Return the [X, Y] coordinate for the center point of the cell that contains the specified text.  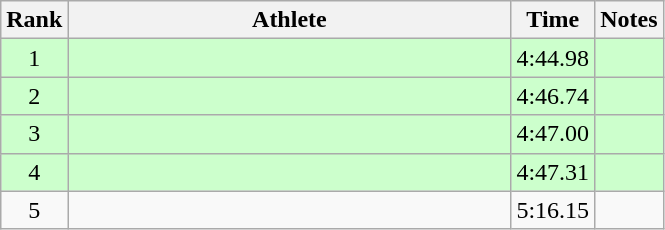
Rank [34, 20]
5 [34, 210]
Time [553, 20]
4:47.31 [553, 172]
Notes [629, 20]
4 [34, 172]
1 [34, 58]
4:47.00 [553, 134]
3 [34, 134]
5:16.15 [553, 210]
2 [34, 96]
4:44.98 [553, 58]
Athlete [290, 20]
4:46.74 [553, 96]
